Pinpoint the cell where the given text exists, returning its [x, y] midpoint coordinate. 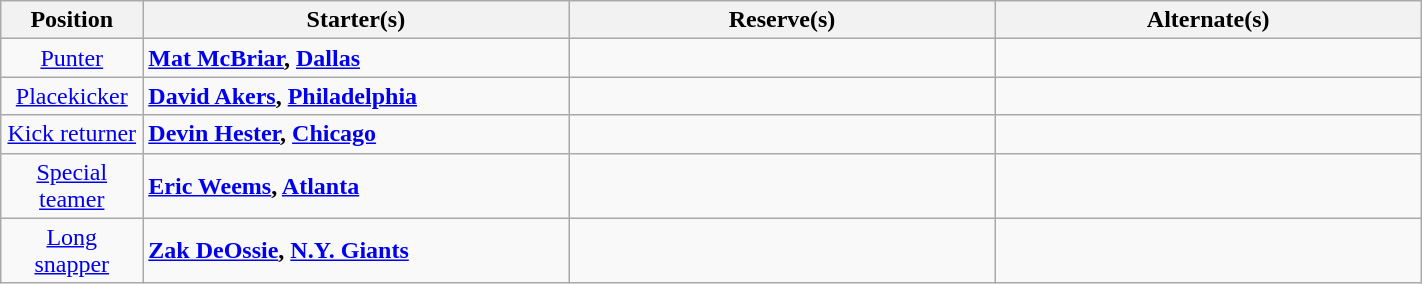
Long snapper [72, 250]
David Akers, Philadelphia [356, 96]
Special teamer [72, 186]
Zak DeOssie, N.Y. Giants [356, 250]
Eric Weems, Atlanta [356, 186]
Placekicker [72, 96]
Alternate(s) [1208, 20]
Mat McBriar, Dallas [356, 58]
Position [72, 20]
Starter(s) [356, 20]
Devin Hester, Chicago [356, 134]
Kick returner [72, 134]
Punter [72, 58]
Reserve(s) [782, 20]
